Locate the cell with the specified text and output its [X, Y] center coordinate. 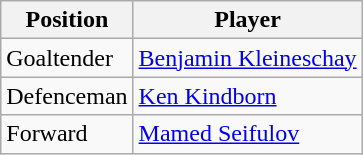
Goaltender [67, 58]
Defenceman [67, 96]
Benjamin Kleineschay [248, 58]
Position [67, 20]
Player [248, 20]
Forward [67, 134]
Mamed Seifulov [248, 134]
Ken Kindborn [248, 96]
